Output the [x, y] coordinate of the center of the cell containing the given text.  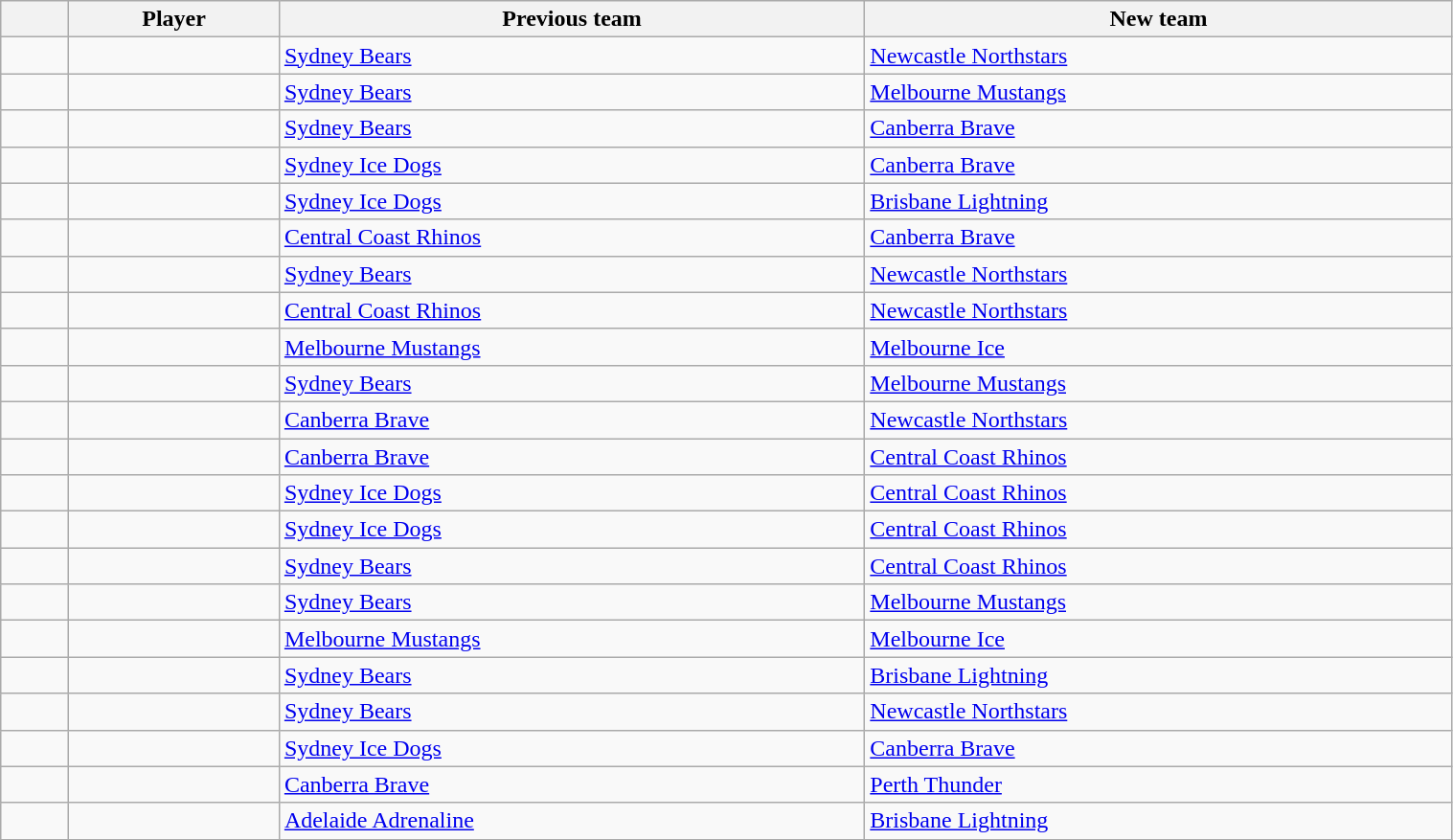
Perth Thunder [1159, 784]
New team [1159, 19]
Adelaide Adrenaline [571, 821]
Player [174, 19]
Previous team [571, 19]
